Return [x, y] of the center of cell containing provided text 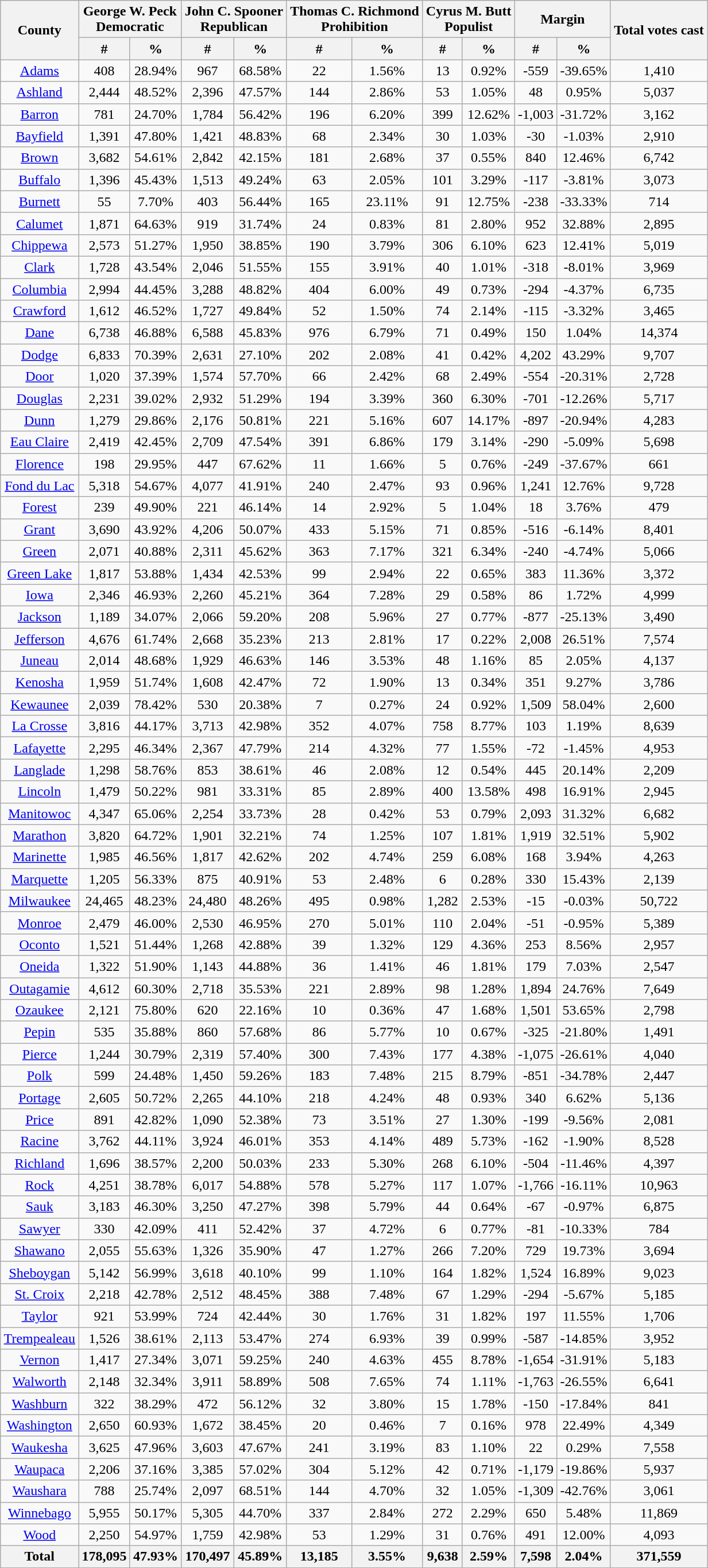
19.73% [583, 1250]
3,288 [208, 289]
1.66% [387, 464]
46.34% [155, 748]
18 [535, 508]
32.34% [155, 1382]
46.88% [155, 333]
-1,003 [535, 114]
1,871 [105, 223]
6,641 [659, 1382]
2,206 [105, 1469]
351 [535, 683]
1,959 [105, 683]
5,037 [659, 92]
55.63% [155, 1250]
607 [443, 420]
54.67% [155, 486]
57.40% [260, 1054]
2.81% [387, 639]
0.55% [488, 158]
51.55% [260, 267]
860 [208, 1032]
50.17% [155, 1513]
Calumet [40, 223]
650 [535, 1513]
35.90% [260, 1250]
Manitowoc [40, 814]
44.17% [155, 726]
1.90% [387, 683]
3,073 [659, 180]
-1,654 [535, 1360]
2,419 [105, 442]
306 [443, 245]
57.70% [260, 377]
2,945 [659, 792]
196 [319, 114]
2,728 [659, 377]
2,530 [208, 923]
29.95% [155, 464]
-587 [535, 1338]
63 [319, 180]
-10.33% [583, 1229]
41 [443, 355]
4,676 [105, 639]
8.56% [583, 944]
4,999 [659, 595]
4,397 [659, 1163]
Jefferson [40, 639]
3.80% [387, 1404]
2,447 [659, 1076]
46.30% [155, 1207]
6,017 [208, 1185]
2.34% [387, 136]
0.34% [488, 683]
788 [105, 1491]
841 [659, 1404]
-11.46% [583, 1163]
150 [535, 333]
1,706 [659, 1316]
77 [443, 748]
-238 [535, 202]
875 [208, 879]
40.88% [155, 551]
304 [319, 1469]
14.17% [488, 420]
14,374 [659, 333]
43.54% [155, 267]
John C. SpoonerRepublican [234, 20]
168 [535, 857]
-5.09% [583, 442]
3,071 [208, 1360]
1.03% [488, 136]
1.68% [488, 1011]
1.19% [583, 726]
1.25% [387, 835]
3,385 [208, 1469]
43.92% [155, 529]
0.22% [488, 639]
28.94% [155, 71]
1,728 [105, 267]
14 [319, 508]
194 [319, 398]
2,444 [105, 92]
1,521 [105, 944]
0.65% [488, 573]
-51 [535, 923]
-1,179 [535, 1469]
322 [105, 1404]
Dunn [40, 420]
Ashland [40, 92]
-290 [535, 442]
56.33% [155, 879]
3,372 [659, 573]
-150 [535, 1404]
-1.90% [583, 1141]
Juneau [40, 661]
-19.86% [583, 1469]
178,095 [105, 1557]
54.97% [155, 1535]
2,367 [208, 748]
-81 [535, 1229]
3,816 [105, 726]
1,513 [208, 180]
20.14% [583, 770]
-25.13% [583, 617]
7,574 [659, 639]
Outagamie [40, 988]
-115 [535, 311]
3,162 [659, 114]
3.14% [488, 442]
45.43% [155, 180]
Trempealeau [40, 1338]
1,417 [105, 1360]
5.73% [488, 1141]
3,618 [208, 1272]
46.52% [155, 311]
3,911 [208, 1382]
4,283 [659, 420]
2,512 [208, 1294]
33.73% [260, 814]
976 [319, 333]
30.79% [155, 1054]
-0.97% [583, 1207]
1,491 [659, 1032]
1.78% [488, 1404]
2,479 [105, 923]
2,957 [659, 944]
853 [208, 770]
5,955 [105, 1513]
Washington [40, 1426]
321 [443, 551]
68.51% [260, 1491]
7.65% [387, 1382]
65.06% [155, 814]
1,672 [208, 1426]
Margin [563, 20]
495 [319, 901]
42.82% [155, 1120]
20 [319, 1426]
0.29% [583, 1447]
45.21% [260, 595]
-21.80% [583, 1032]
3,690 [105, 529]
-4.37% [583, 289]
4,202 [535, 355]
5,185 [659, 1294]
-199 [535, 1120]
Columbia [40, 289]
1.72% [583, 595]
5,717 [659, 398]
11 [319, 464]
170,497 [208, 1557]
13.58% [488, 792]
155 [319, 267]
5,136 [659, 1098]
3.51% [387, 1120]
53.47% [260, 1338]
27.10% [260, 355]
215 [443, 1076]
403 [208, 202]
41.91% [260, 486]
-14.85% [583, 1338]
Douglas [40, 398]
2,231 [105, 398]
-117 [535, 180]
1,784 [208, 114]
472 [208, 1404]
0.46% [387, 1426]
4.38% [488, 1054]
1,391 [105, 136]
32.88% [583, 223]
23.11% [387, 202]
6.79% [387, 333]
0.54% [488, 770]
8,401 [659, 529]
2,600 [659, 704]
3,625 [105, 1447]
9,638 [443, 1557]
Cyrus M. ButtPopulist [469, 20]
2.48% [387, 879]
1,479 [105, 792]
59.26% [260, 1076]
177 [443, 1054]
371,559 [659, 1557]
-877 [535, 617]
-851 [535, 1076]
0.58% [488, 595]
6.93% [387, 1338]
0.99% [488, 1338]
1,410 [659, 71]
1,608 [208, 683]
2,209 [659, 770]
1,894 [535, 988]
508 [319, 1382]
479 [659, 508]
6.86% [387, 442]
12.76% [583, 486]
Bayfield [40, 136]
4,347 [105, 814]
28 [319, 814]
3,061 [659, 1491]
-249 [535, 464]
535 [105, 1032]
Polk [40, 1076]
Eau Claire [40, 442]
40.91% [260, 879]
2,139 [659, 879]
399 [443, 114]
Portage [40, 1098]
1,901 [208, 835]
3,682 [105, 158]
620 [208, 1011]
47.80% [155, 136]
3,924 [208, 1141]
0.83% [387, 223]
Crawford [40, 311]
29 [443, 595]
St. Croix [40, 1294]
455 [443, 1360]
7.28% [387, 595]
-1,763 [535, 1382]
-31.72% [583, 114]
340 [535, 1098]
-5.67% [583, 1294]
0.95% [583, 92]
Burnett [40, 202]
7.17% [387, 551]
2,254 [208, 814]
52 [319, 311]
0.71% [488, 1469]
6.34% [488, 551]
59.25% [260, 1360]
5.01% [387, 923]
70.39% [155, 355]
15 [443, 1404]
2,895 [659, 223]
46.56% [155, 857]
59.20% [260, 617]
1,268 [208, 944]
Lafayette [40, 748]
-33.33% [583, 202]
51.74% [155, 683]
952 [535, 223]
20.38% [260, 704]
2,046 [208, 267]
2,573 [105, 245]
-1.03% [583, 136]
2,547 [659, 966]
3.76% [583, 508]
93 [443, 486]
24.48% [155, 1076]
5,019 [659, 245]
7.43% [387, 1054]
0.79% [488, 814]
1.01% [488, 267]
-67 [535, 1207]
-31.91% [583, 1360]
0.96% [488, 486]
Iowa [40, 595]
-26.55% [583, 1382]
2,260 [208, 595]
7.03% [583, 966]
-240 [535, 551]
45.62% [260, 551]
388 [319, 1294]
46.93% [155, 595]
38.85% [260, 245]
47.54% [260, 442]
49.24% [260, 180]
6,588 [208, 333]
1.56% [387, 71]
Shawano [40, 1250]
-162 [535, 1141]
599 [105, 1076]
300 [319, 1054]
43.29% [583, 355]
1,298 [105, 770]
891 [105, 1120]
50.72% [155, 1098]
12.00% [583, 1535]
1,985 [105, 857]
44 [443, 1207]
1,396 [105, 180]
37.16% [155, 1469]
32.21% [260, 835]
78.42% [155, 704]
5.15% [387, 529]
Marquette [40, 879]
0.28% [488, 879]
2,396 [208, 92]
383 [535, 573]
5.48% [583, 1513]
6,742 [659, 158]
208 [319, 617]
447 [208, 464]
1,434 [208, 573]
233 [319, 1163]
12.46% [583, 158]
-318 [535, 267]
2,718 [208, 988]
Buffalo [40, 180]
2,650 [105, 1426]
Ozaukee [40, 1011]
197 [535, 1316]
8,639 [659, 726]
2,055 [105, 1250]
623 [535, 245]
Wood [40, 1535]
Sawyer [40, 1229]
2,097 [208, 1491]
1,090 [208, 1120]
50.81% [260, 420]
4,077 [208, 486]
Marathon [40, 835]
56.99% [155, 1272]
10,963 [659, 1185]
73 [319, 1120]
16.89% [583, 1272]
12.41% [583, 245]
5,318 [105, 486]
Chippewa [40, 245]
42.62% [260, 857]
46.01% [260, 1141]
Fond du Lac [40, 486]
-72 [535, 748]
3,952 [659, 1338]
2.86% [387, 92]
981 [208, 792]
3.39% [387, 398]
Waushara [40, 1491]
4,612 [105, 988]
5,142 [105, 1272]
2,265 [208, 1098]
22.49% [583, 1426]
2,148 [105, 1382]
49.90% [155, 508]
Monroe [40, 923]
5.96% [387, 617]
3.29% [488, 180]
9,728 [659, 486]
56.42% [260, 114]
1.30% [488, 1120]
Walworth [40, 1382]
1,241 [535, 486]
2,093 [535, 814]
42 [443, 1469]
51.27% [155, 245]
2.94% [387, 573]
Clark [40, 267]
44.11% [155, 1141]
8.77% [488, 726]
8.78% [488, 1360]
0.49% [488, 333]
-0.95% [583, 923]
498 [535, 792]
48.82% [260, 289]
274 [319, 1338]
Kewaunee [40, 704]
51.90% [155, 966]
101 [443, 180]
840 [535, 158]
1,727 [208, 311]
Vernon [40, 1360]
2.80% [488, 223]
-325 [535, 1032]
42.88% [260, 944]
Waupaca [40, 1469]
129 [443, 944]
-554 [535, 377]
47.93% [155, 1557]
42.45% [155, 442]
190 [319, 245]
Langlade [40, 770]
1,450 [208, 1076]
2,709 [208, 442]
-516 [535, 529]
46.95% [260, 923]
9,707 [659, 355]
-1.45% [583, 748]
3,694 [659, 1250]
Racine [40, 1141]
52.42% [260, 1229]
-8.01% [583, 267]
5,066 [659, 551]
13,185 [319, 1557]
50.07% [260, 529]
2,994 [105, 289]
44.45% [155, 289]
1,524 [535, 1272]
-26.61% [583, 1054]
2,071 [105, 551]
181 [319, 158]
103 [535, 726]
1,929 [208, 661]
-1,309 [535, 1491]
3.94% [583, 857]
578 [319, 1185]
2.47% [387, 486]
7,649 [659, 988]
67.62% [260, 464]
6,738 [105, 333]
530 [208, 704]
67 [443, 1294]
7,558 [659, 1447]
6,833 [105, 355]
9.27% [583, 683]
40.10% [260, 1272]
58.76% [155, 770]
32.51% [583, 835]
60.93% [155, 1426]
4.63% [387, 1360]
-34.78% [583, 1076]
3,786 [659, 683]
29.86% [155, 420]
5,305 [208, 1513]
-39.65% [583, 71]
2,039 [105, 704]
2,218 [105, 1294]
58.04% [583, 704]
1.32% [387, 944]
8,528 [659, 1141]
Door [40, 377]
Oneida [40, 966]
6.08% [488, 857]
0.98% [387, 901]
36 [319, 966]
Waukesha [40, 1447]
165 [319, 202]
3.55% [387, 1557]
60.30% [155, 988]
1,205 [105, 879]
42.15% [260, 158]
0.27% [387, 704]
35.88% [155, 1032]
1,326 [208, 1250]
24.76% [583, 988]
259 [443, 857]
253 [535, 944]
42.09% [155, 1229]
Dodge [40, 355]
1,696 [105, 1163]
Richland [40, 1163]
57.02% [260, 1469]
La Crosse [40, 726]
4,206 [208, 529]
0.64% [488, 1207]
3,465 [659, 311]
7,598 [535, 1557]
-897 [535, 420]
6.20% [387, 114]
241 [319, 1447]
26.51% [583, 639]
Brown [40, 158]
48.52% [155, 92]
1,189 [105, 617]
64.72% [155, 835]
12.75% [488, 202]
11,869 [659, 1513]
53.99% [155, 1316]
Jackson [40, 617]
4.07% [387, 726]
-20.94% [583, 420]
35.53% [260, 988]
4.24% [387, 1098]
7.20% [488, 1250]
Taylor [40, 1316]
2,081 [659, 1120]
38.57% [155, 1163]
661 [659, 464]
3,713 [208, 726]
46.00% [155, 923]
Florence [40, 464]
5,698 [659, 442]
1.11% [488, 1382]
1,950 [208, 245]
3.19% [387, 1447]
44.10% [260, 1098]
239 [105, 508]
270 [319, 923]
433 [319, 529]
47.79% [260, 748]
Total [40, 1557]
15.43% [583, 879]
724 [208, 1316]
919 [208, 223]
-3.32% [583, 311]
4,251 [105, 1185]
24,480 [208, 901]
2,798 [659, 1011]
-559 [535, 71]
5,902 [659, 835]
3.91% [387, 267]
Green [40, 551]
2,066 [208, 617]
22.16% [260, 1011]
784 [659, 1229]
-4.74% [583, 551]
398 [319, 1207]
8.79% [488, 1076]
-6.14% [583, 529]
1,244 [105, 1054]
-3.81% [583, 180]
42.44% [260, 1316]
1,322 [105, 966]
391 [319, 442]
-42.76% [583, 1491]
12.62% [488, 114]
353 [319, 1141]
49.84% [260, 311]
-504 [535, 1163]
50,722 [659, 901]
-20.31% [583, 377]
39.02% [155, 398]
Marinette [40, 857]
Adams [40, 71]
Rock [40, 1185]
51.44% [155, 944]
0.16% [488, 1426]
967 [208, 71]
25.74% [155, 1491]
266 [443, 1250]
2,014 [105, 661]
Dane [40, 333]
2.59% [488, 1557]
2.68% [387, 158]
729 [535, 1250]
Milwaukee [40, 901]
3,250 [208, 1207]
-12.26% [583, 398]
-15 [535, 901]
-30 [535, 136]
268 [443, 1163]
38.29% [155, 1404]
Sheboygan [40, 1272]
98 [443, 988]
53.65% [583, 1011]
17 [443, 639]
1.28% [488, 988]
56.44% [260, 202]
2,910 [659, 136]
Barron [40, 114]
31.74% [260, 223]
46.63% [260, 661]
445 [535, 770]
2.49% [488, 377]
1,501 [535, 1011]
3,969 [659, 267]
7.70% [155, 202]
5.27% [387, 1185]
Thomas C. RichmondProhibition [355, 20]
-37.67% [583, 464]
2.53% [488, 901]
52.38% [260, 1120]
45.89% [260, 1557]
4.74% [387, 857]
1,759 [208, 1535]
-1,766 [535, 1185]
42.47% [260, 683]
0.73% [488, 289]
38.45% [260, 1426]
2.92% [387, 508]
781 [105, 114]
4.72% [387, 1229]
6.30% [488, 398]
6.62% [583, 1098]
110 [443, 923]
2.42% [387, 377]
758 [443, 726]
54.88% [260, 1185]
75.80% [155, 1011]
5.12% [387, 1469]
1,526 [105, 1338]
714 [659, 202]
Pierce [40, 1054]
George W. PeckDemocratic [130, 20]
5,389 [659, 923]
2,200 [208, 1163]
2,842 [208, 158]
107 [443, 835]
47.96% [155, 1447]
0.93% [488, 1098]
2.29% [488, 1513]
1,574 [208, 377]
6,735 [659, 289]
53.88% [155, 573]
198 [105, 464]
146 [319, 661]
12 [443, 770]
2.84% [387, 1513]
49 [443, 289]
4,263 [659, 857]
Price [40, 1120]
183 [319, 1076]
1,421 [208, 136]
2,631 [208, 355]
50.22% [155, 792]
978 [535, 1426]
5.16% [387, 420]
5,937 [659, 1469]
2,250 [105, 1535]
3.53% [387, 661]
81 [443, 223]
50.03% [260, 1163]
489 [443, 1141]
83 [443, 1447]
-1,075 [535, 1054]
55 [105, 202]
3,820 [105, 835]
48.23% [155, 901]
352 [319, 726]
Pepin [40, 1032]
2,121 [105, 1011]
72 [319, 683]
2,605 [105, 1098]
24.70% [155, 114]
38.78% [155, 1185]
68.58% [260, 71]
4.14% [387, 1141]
35.23% [260, 639]
1.07% [488, 1185]
64.63% [155, 223]
57.68% [260, 1032]
11.55% [583, 1316]
42.53% [260, 573]
400 [443, 792]
44.70% [260, 1513]
1,612 [105, 311]
Sauk [40, 1207]
42.78% [155, 1294]
16.91% [583, 792]
91 [443, 202]
1,509 [535, 704]
45.83% [260, 333]
47.57% [260, 92]
921 [105, 1316]
Lincoln [40, 792]
2,295 [105, 748]
2.14% [488, 311]
6,682 [659, 814]
48.26% [260, 901]
4,349 [659, 1426]
27.34% [155, 1360]
9,023 [659, 1272]
1,020 [105, 377]
37.39% [155, 377]
2,113 [208, 1338]
47.27% [260, 1207]
1.55% [488, 748]
County [40, 30]
Winnebago [40, 1513]
56.12% [260, 1404]
3.79% [387, 245]
1.50% [387, 311]
31.32% [583, 814]
5.79% [387, 1207]
0.36% [387, 1011]
6,875 [659, 1207]
1,143 [208, 966]
58.89% [260, 1382]
44.88% [260, 966]
2,311 [208, 551]
360 [443, 398]
Grant [40, 529]
33.31% [260, 792]
5.77% [387, 1032]
3,603 [208, 1447]
4.70% [387, 1491]
61.74% [155, 639]
2,176 [208, 420]
3,490 [659, 617]
408 [105, 71]
Forest [40, 508]
1.41% [387, 966]
-17.84% [583, 1404]
411 [208, 1229]
5.30% [387, 1163]
-0.03% [583, 901]
2,668 [208, 639]
164 [443, 1272]
218 [319, 1098]
47.67% [260, 1447]
Total votes cast [659, 30]
272 [443, 1513]
66 [319, 377]
4.36% [488, 944]
Oconto [40, 944]
5,183 [659, 1360]
46.14% [260, 508]
491 [535, 1535]
2,932 [208, 398]
Green Lake [40, 573]
2,008 [535, 639]
3,762 [105, 1141]
4,137 [659, 661]
-16.11% [583, 1185]
Washburn [40, 1404]
1,282 [443, 901]
214 [319, 748]
404 [319, 289]
48.68% [155, 661]
3,183 [105, 1207]
6.00% [387, 289]
Kenosha [40, 683]
48.45% [260, 1294]
54.61% [155, 158]
117 [443, 1185]
4,093 [659, 1535]
24,465 [105, 901]
4.32% [387, 748]
364 [319, 595]
11.36% [583, 573]
1.76% [387, 1316]
213 [319, 639]
-9.56% [583, 1120]
0.67% [488, 1032]
2,346 [105, 595]
1,919 [535, 835]
363 [319, 551]
4,040 [659, 1054]
2,319 [208, 1054]
4,953 [659, 748]
40 [443, 267]
1,279 [105, 420]
1.16% [488, 661]
337 [319, 1513]
34.07% [155, 617]
0.85% [488, 529]
-701 [535, 398]
51.29% [260, 398]
48.83% [260, 136]
1.27% [387, 1250]
